For the text-containing cell, return its midpoint in [x, y] coordinate format. 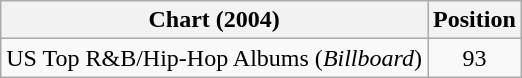
US Top R&B/Hip-Hop Albums (Billboard) [214, 58]
Chart (2004) [214, 20]
93 [475, 58]
Position [475, 20]
